Capture the cell that displays the provided text and extract its (X, Y) central coordinate. 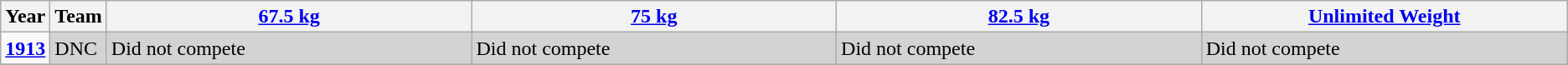
1913 (25, 48)
Unlimited Weight (1384, 17)
82.5 kg (1019, 17)
Team (79, 17)
DNC (79, 48)
75 kg (654, 17)
Year (25, 17)
67.5 kg (289, 17)
